From the cell containing the given text, extract its center point as (x, y) coordinate. 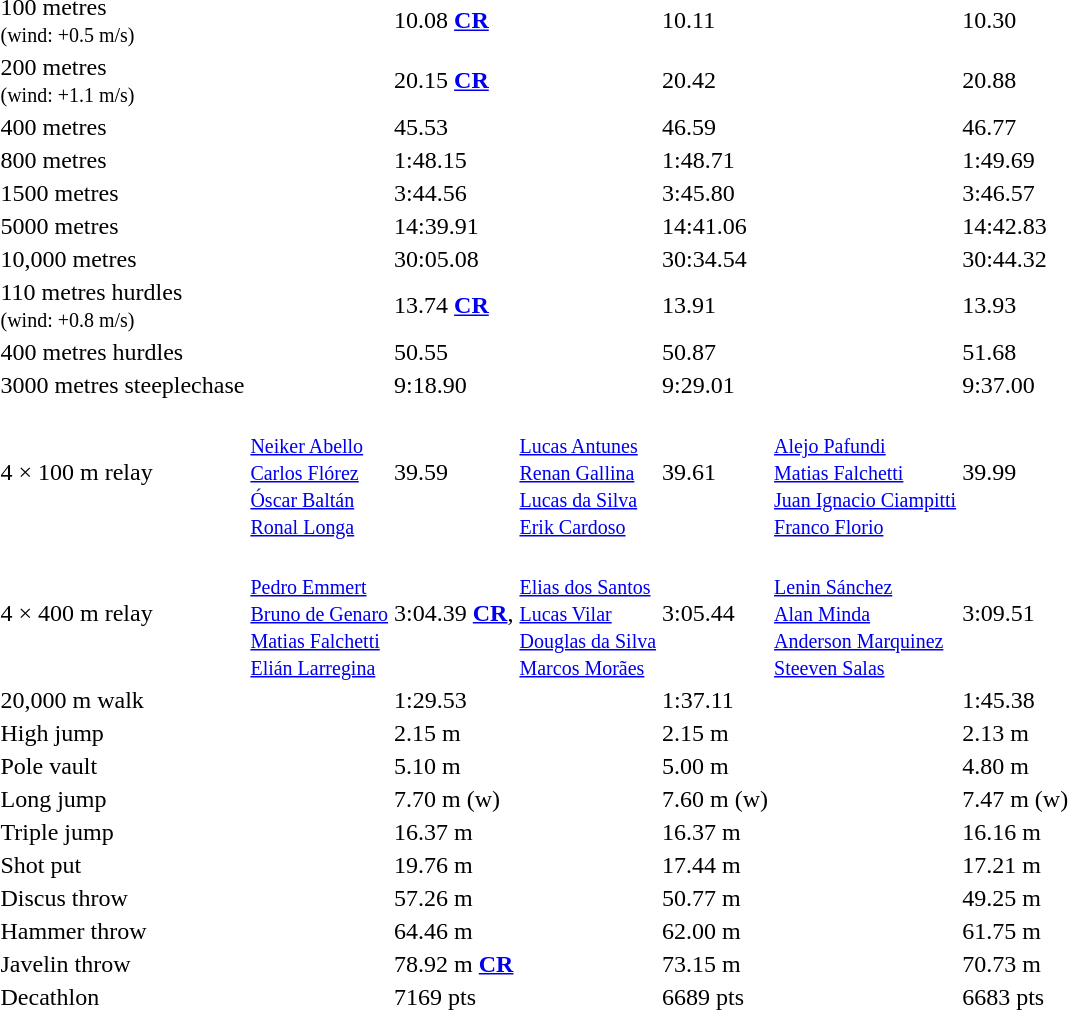
39.59 (454, 472)
50.55 (454, 352)
Pedro EmmertBruno de GenaroMatias FalchettiElián Larregina (320, 613)
20.15 CR (454, 80)
19.76 m (454, 865)
50.87 (716, 352)
1:48.15 (454, 160)
5.00 m (716, 766)
1:48.71 (716, 160)
64.46 m (454, 931)
Lucas AntunesRenan GallinaLucas da SilvaErik Cardoso (588, 472)
13.74 CR (454, 306)
78.92 m CR (454, 964)
73.15 m (716, 964)
1:29.53 (454, 700)
17.44 m (716, 865)
Alejo PafundiMatias FalchettiJuan Ignacio CiampittiFranco Florio (866, 472)
9:29.01 (716, 385)
5.10 m (454, 766)
13.91 (716, 306)
50.77 m (716, 898)
57.26 m (454, 898)
45.53 (454, 127)
Elias dos SantosLucas VilarDouglas da SilvaMarcos Morães (588, 613)
30:34.54 (716, 259)
62.00 m (716, 931)
3:04.39 CR, (454, 613)
1:37.11 (716, 700)
3:45.80 (716, 193)
46.59 (716, 127)
14:41.06 (716, 226)
14:39.91 (454, 226)
9:18.90 (454, 385)
Lenin SánchezAlan MindaAnderson MarquinezSteeven Salas (866, 613)
7.60 m (w) (716, 799)
20.42 (716, 80)
7.70 m (w) (454, 799)
3:44.56 (454, 193)
30:05.08 (454, 259)
39.61 (716, 472)
Neiker AbelloCarlos FlórezÓscar BaltánRonal Longa (320, 472)
3:05.44 (716, 613)
